Output the (X, Y) coordinate of the center of the cell containing the given text.  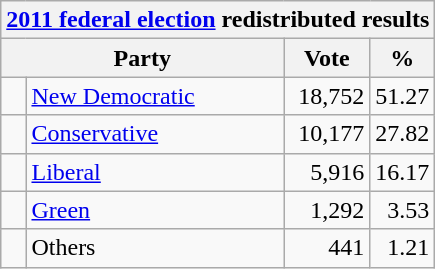
5,916 (327, 172)
2011 federal election redistributed results (218, 20)
Green (155, 210)
1.21 (402, 248)
16.17 (402, 172)
% (402, 58)
Party (142, 58)
Liberal (155, 172)
1,292 (327, 210)
Others (155, 248)
New Democratic (155, 96)
27.82 (402, 134)
Conservative (155, 134)
Vote (327, 58)
51.27 (402, 96)
3.53 (402, 210)
441 (327, 248)
18,752 (327, 96)
10,177 (327, 134)
